Return the [x, y] coordinate for the center point of the cell that contains the specified text.  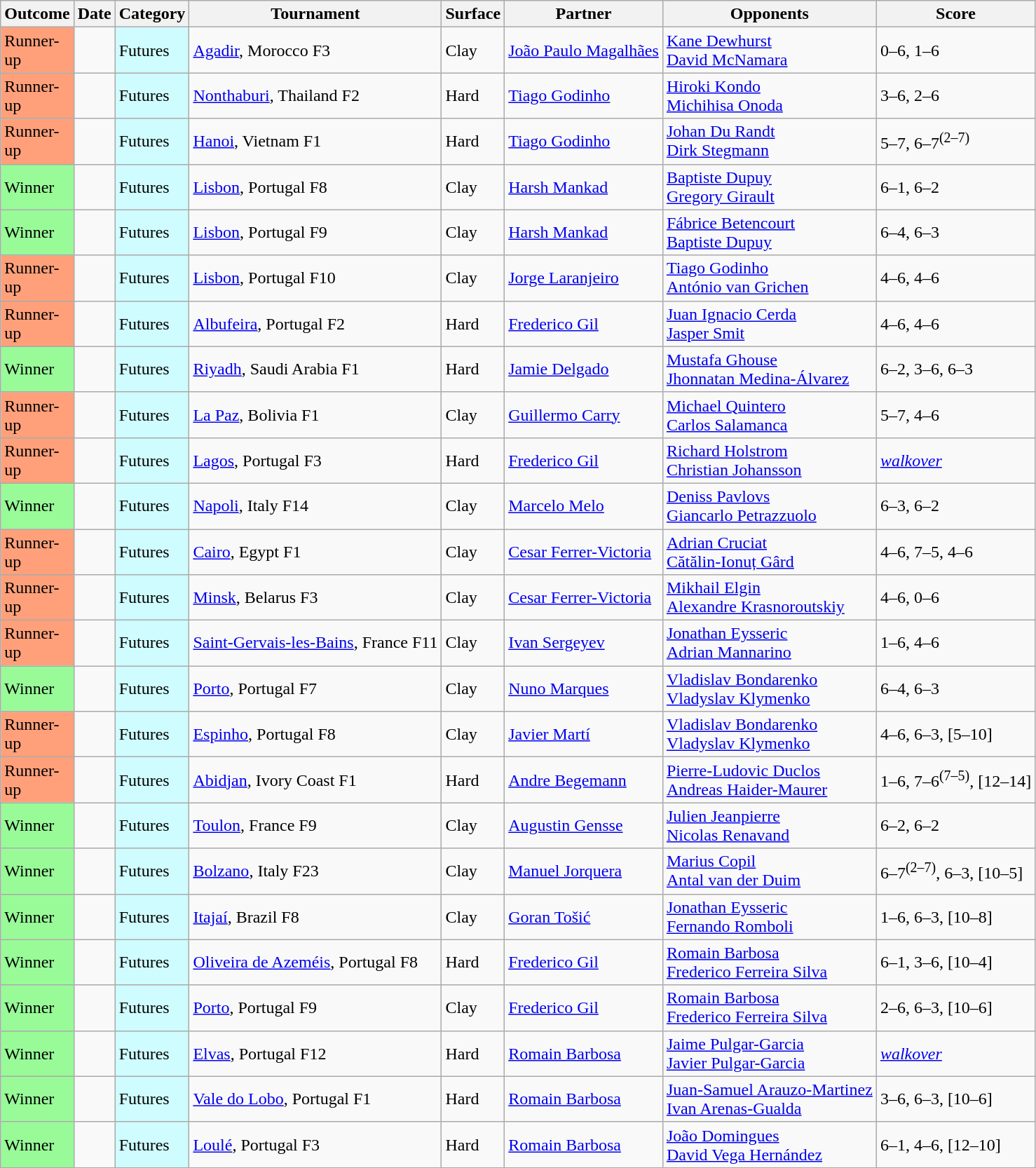
Richard Holstrom Christian Johansson [770, 460]
Nonthaburi, Thailand F2 [315, 95]
Nuno Marques [584, 688]
4–6, 7–5, 4–6 [955, 551]
Juan Ignacio Cerda Jasper Smit [770, 324]
Fábrice Betencourt Baptiste Dupuy [770, 233]
Itajaí, Brazil F8 [315, 917]
Lisbon, Portugal F10 [315, 278]
Oliveira de Azeméis, Portugal F8 [315, 962]
Bolzano, Italy F23 [315, 871]
Agadir, Morocco F3 [315, 50]
Javier Martí [584, 735]
Hanoi, Vietnam F1 [315, 142]
Cairo, Egypt F1 [315, 551]
Manuel Jorquera [584, 871]
Porto, Portugal F9 [315, 1008]
4–6, 0–6 [955, 597]
5–7, 4–6 [955, 415]
Jamie Delgado [584, 369]
Albufeira, Portugal F2 [315, 324]
Minsk, Belarus F3 [315, 597]
6–7(2–7), 6–3, [10–5] [955, 871]
Goran Tošić [584, 917]
Baptiste Dupuy Gregory Girault [770, 186]
Marcelo Melo [584, 506]
Guillermo Carry [584, 415]
5–7, 6–7(2–7) [955, 142]
Toulon, France F9 [315, 826]
Julien Jeanpierre Nicolas Renavand [770, 826]
1–6, 4–6 [955, 644]
Augustin Gensse [584, 826]
Juan-Samuel Arauzo-Martinez Ivan Arenas-Gualda [770, 1099]
Napoli, Italy F14 [315, 506]
Hiroki Kondo Michihisa Onoda [770, 95]
3–6, 6–3, [10–6] [955, 1099]
Andre Begemann [584, 780]
6–1, 6–2 [955, 186]
Abidjan, Ivory Coast F1 [315, 780]
Jorge Laranjeiro [584, 278]
Tournament [315, 14]
Mustafa Ghouse Jhonnatan Medina-Álvarez [770, 369]
Category [152, 14]
Elvas, Portugal F12 [315, 1053]
6–2, 6–2 [955, 826]
1–6, 7–6(7–5), [12–14] [955, 780]
Opponents [770, 14]
João Paulo Magalhães [584, 50]
Espinho, Portugal F8 [315, 735]
Johan Du Randt Dirk Stegmann [770, 142]
6–3, 6–2 [955, 506]
2–6, 6–3, [10–6] [955, 1008]
Saint-Gervais-les-Bains, France F11 [315, 644]
Pierre-Ludovic Duclos Andreas Haider-Maurer [770, 780]
João Domingues David Vega Hernández [770, 1144]
Lagos, Portugal F3 [315, 460]
Marius Copil Antal van der Duim [770, 871]
Outcome [37, 14]
Kane Dewhurst David McNamara [770, 50]
Lisbon, Portugal F8 [315, 186]
La Paz, Bolivia F1 [315, 415]
Jonathan Eysseric Adrian Mannarino [770, 644]
Surface [473, 14]
6–1, 4–6, [12–10] [955, 1144]
Adrian Cruciat Cătălin-Ionuț Gârd [770, 551]
Michael Quintero Carlos Salamanca [770, 415]
Score [955, 14]
6–2, 3–6, 6–3 [955, 369]
Riyadh, Saudi Arabia F1 [315, 369]
Jonathan Eysseric Fernando Romboli [770, 917]
Jaime Pulgar-Garcia Javier Pulgar-Garcia [770, 1053]
1–6, 6–3, [10–8] [955, 917]
Porto, Portugal F7 [315, 688]
Partner [584, 14]
Loulé, Portugal F3 [315, 1144]
Ivan Sergeyev [584, 644]
Lisbon, Portugal F9 [315, 233]
0–6, 1–6 [955, 50]
Deniss Pavlovs Giancarlo Petrazzuolo [770, 506]
6–1, 3–6, [10–4] [955, 962]
3–6, 2–6 [955, 95]
4–6, 6–3, [5–10] [955, 735]
Vale do Lobo, Portugal F1 [315, 1099]
Mikhail Elgin Alexandre Krasnoroutskiy [770, 597]
Tiago Godinho António van Grichen [770, 278]
Date [94, 14]
